Output the [x, y] coordinate of the center of the cell containing the given text.  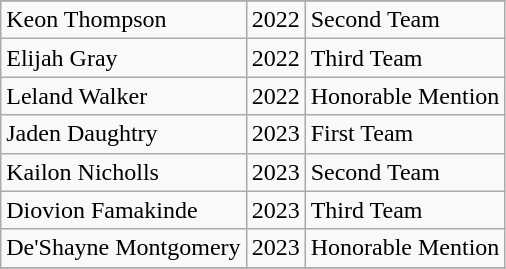
Elijah Gray [124, 58]
De'Shayne Montgomery [124, 248]
Leland Walker [124, 96]
Kailon Nicholls [124, 172]
Jaden Daughtry [124, 134]
First Team [405, 134]
Diovion Famakinde [124, 210]
Keon Thompson [124, 20]
